Locate the cell with the specified text and output its [X, Y] center coordinate. 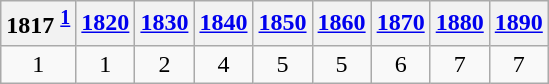
1850 [282, 24]
1820 [106, 24]
1840 [224, 24]
1860 [342, 24]
1830 [164, 24]
1880 [460, 24]
6 [400, 64]
1890 [518, 24]
2 [164, 64]
1870 [400, 24]
4 [224, 64]
1817 1 [38, 24]
